Locate the cell with the specified text and output its [x, y] center coordinate. 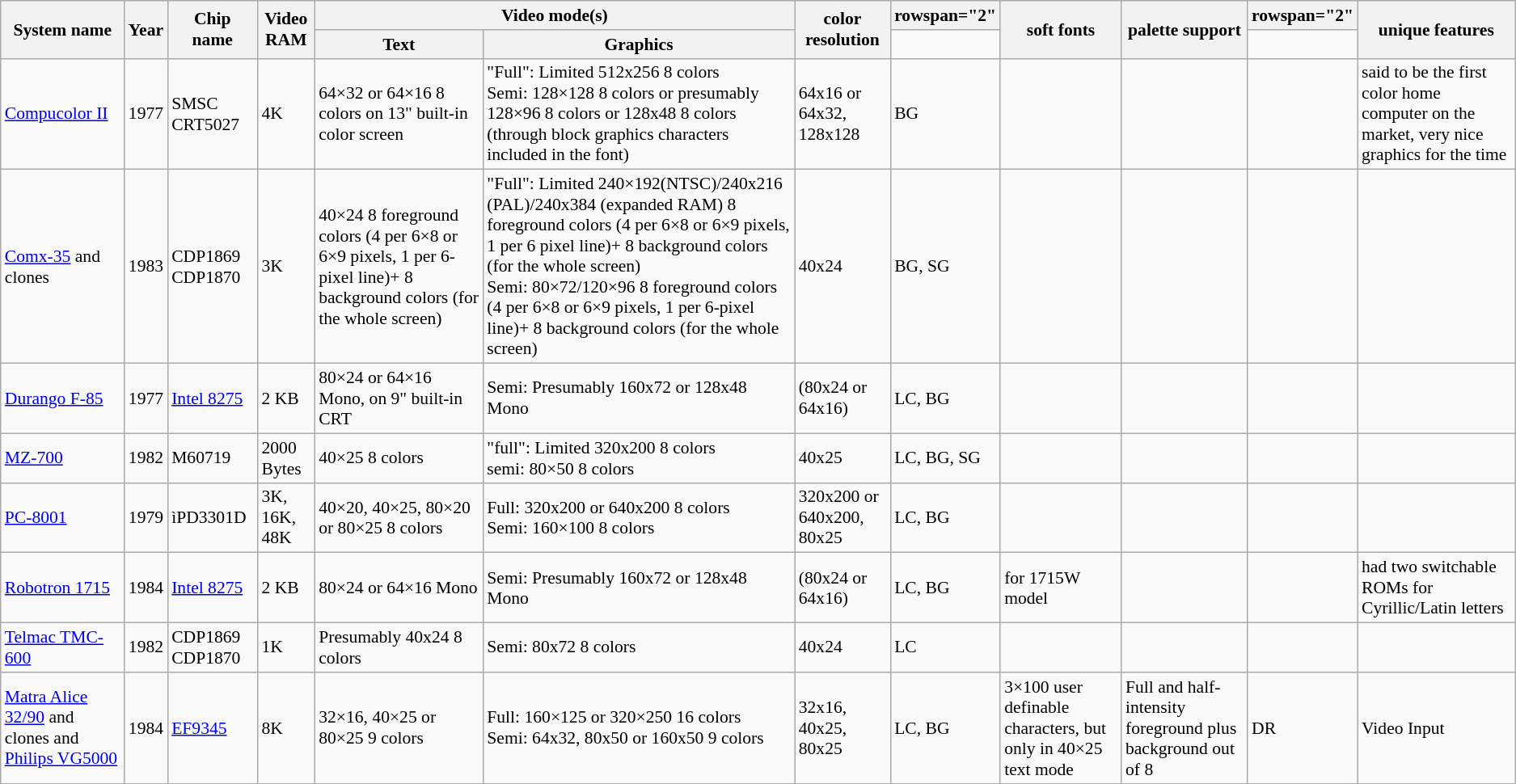
40x25 [842, 457]
LC, BG, SG [945, 457]
64×32 or 64×16 8 colors on 13" built-in color screen [399, 114]
Compucolor II [63, 114]
Year [146, 29]
BG, SG [945, 267]
Video Input [1436, 728]
40×25 8 colors [399, 457]
Durango F-85 [63, 399]
Chip name [212, 29]
40×20, 40×25, 80×20 or 80×25 8 colors [399, 517]
Full and half-intensity foreground plus background out of 8 [1185, 728]
320x200 or 640x200, 80x25 [842, 517]
32x16, 40x25, 80x25 [842, 728]
had two switchable ROMs for Cyrillic/Latin letters [1436, 588]
LC [945, 648]
Video mode(s) [555, 15]
1983 [146, 267]
color resolution [842, 29]
DR [1303, 728]
32×16, 40×25 or 80×25 9 colors [399, 728]
Matra Alice 32/90 and clones and Philips VG5000 [63, 728]
Comx-35 and clones [63, 267]
40×24 8 foreground colors (4 per 6×8 or 6×9 pixels, 1 per 6-pixel line)+ 8 background colors (for the whole screen) [399, 267]
3×100 user definable characters, but only in 40×25 text mode [1061, 728]
1979 [146, 517]
80×24 or 64×16 Mono, on 9" built-in CRT [399, 399]
2000 Bytes [286, 457]
SMSC CRT5027 [212, 114]
Presumably 40x24 8 colors [399, 648]
64x16 or 64x32, 128x128 [842, 114]
Video RAM [286, 29]
soft fonts [1061, 29]
3K [286, 267]
Robotron 1715 [63, 588]
Semi: 80x72 8 colors [639, 648]
Telmac TMC-600 [63, 648]
PC-8001 [63, 517]
80×24 or 64×16 Mono [399, 588]
EF9345 [212, 728]
3K, 16K, 48K [286, 517]
4K [286, 114]
System name [63, 29]
MZ-700 [63, 457]
1K [286, 648]
for 1715W model [1061, 588]
Graphics [639, 44]
"full": Limited 320x200 8 colorssemi: 80×50 8 colors [639, 457]
said to be the first color home computer on the market, very nice graphics for the time [1436, 114]
M60719 [212, 457]
Text [399, 44]
ìPD3301D [212, 517]
Full: 320x200 or 640x200 8 colorsSemi: 160×100 8 colors [639, 517]
unique features [1436, 29]
palette support [1185, 29]
BG [945, 114]
8K [286, 728]
Full: 160×125 or 320×250 16 colorsSemi: 64x32, 80x50 or 160x50 9 colors [639, 728]
